Scan for the cell matching the given text and deliver its (x, y) coordinate at center. 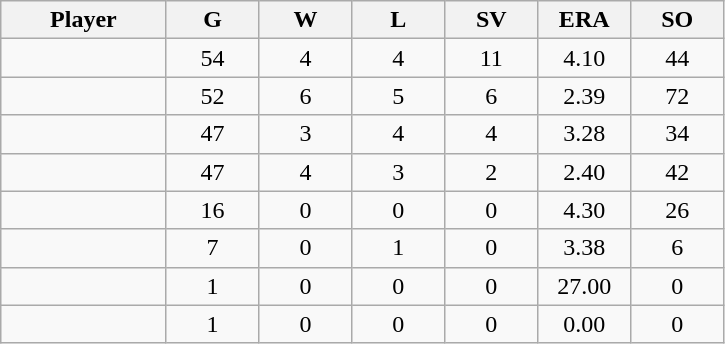
34 (678, 134)
4.30 (584, 210)
SV (492, 20)
L (398, 20)
2.39 (584, 96)
52 (212, 96)
W (306, 20)
4.10 (584, 58)
SO (678, 20)
11 (492, 58)
54 (212, 58)
27.00 (584, 286)
72 (678, 96)
2.40 (584, 172)
42 (678, 172)
16 (212, 210)
2 (492, 172)
5 (398, 96)
ERA (584, 20)
G (212, 20)
3.38 (584, 248)
7 (212, 248)
3.28 (584, 134)
44 (678, 58)
26 (678, 210)
Player (84, 20)
0.00 (584, 324)
